Identify which cell holds the provided text, then report its [x, y] central coordinate. 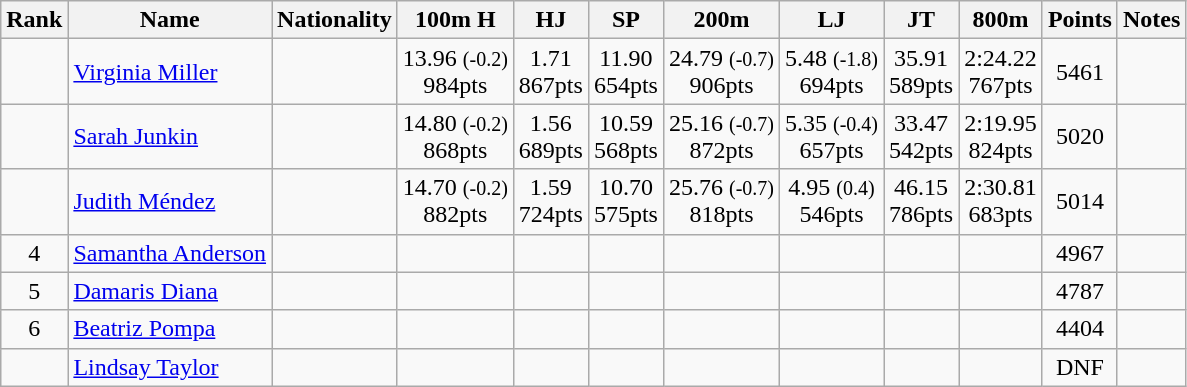
4404 [1080, 329]
33.47 542pts [922, 136]
Name [170, 20]
Judith Méndez [170, 202]
DNF [1080, 367]
4967 [1080, 253]
2:24.22 767pts [1001, 72]
Beatriz Pompa [170, 329]
Notes [1151, 20]
10.59 568pts [626, 136]
800m [1001, 20]
1.59 724pts [550, 202]
2:30.81 683pts [1001, 202]
Points [1080, 20]
2:19.95 824pts [1001, 136]
4 [34, 253]
11.90 654pts [626, 72]
25.76 (-0.7) 818pts [721, 202]
5014 [1080, 202]
24.79 (-0.7) 906pts [721, 72]
5.48 (-1.8) 694pts [832, 72]
Rank [34, 20]
4787 [1080, 291]
13.96 (-0.2) 984pts [455, 72]
4.95 (0.4) 546pts [832, 202]
Samantha Anderson [170, 253]
14.80 (-0.2) 868pts [455, 136]
5461 [1080, 72]
200m [721, 20]
100m H [455, 20]
25.16 (-0.7) 872pts [721, 136]
1.71 867pts [550, 72]
46.15 786pts [922, 202]
Virginia Miller [170, 72]
1.56 689pts [550, 136]
5 [34, 291]
LJ [832, 20]
Nationality [335, 20]
SP [626, 20]
14.70 (-0.2) 882pts [455, 202]
Sarah Junkin [170, 136]
5.35 (-0.4) 657pts [832, 136]
Lindsay Taylor [170, 367]
6 [34, 329]
HJ [550, 20]
Damaris Diana [170, 291]
JT [922, 20]
5020 [1080, 136]
10.70 575pts [626, 202]
35.91 589pts [922, 72]
